Detect which cell encompasses the target text, then output its (X, Y) center coordinate. 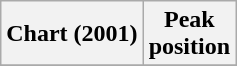
Chart (2001) (72, 34)
Peak position (189, 34)
